From the cell containing the given text, extract its center point as [X, Y] coordinate. 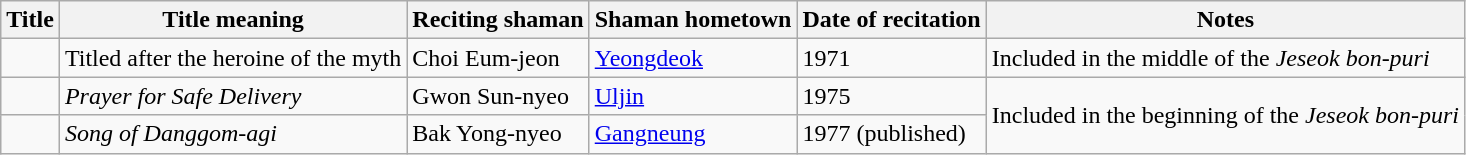
Gwon Sun-nyeo [498, 96]
Yeongdeok [693, 58]
1971 [892, 58]
Title meaning [232, 20]
Uljin [693, 96]
Notes [1225, 20]
Song of Danggom-agi [232, 134]
Prayer for Safe Delivery [232, 96]
Included in the beginning of the Jeseok bon-puri [1225, 115]
1975 [892, 96]
Shaman hometown [693, 20]
Gangneung [693, 134]
Titled after the heroine of the myth [232, 58]
Title [30, 20]
1977 (published) [892, 134]
Date of recitation [892, 20]
Choi Eum-jeon [498, 58]
Included in the middle of the Jeseok bon-puri [1225, 58]
Reciting shaman [498, 20]
Bak Yong-nyeo [498, 134]
